Provide the (X, Y) coordinate of the cell's center where the given text is located.  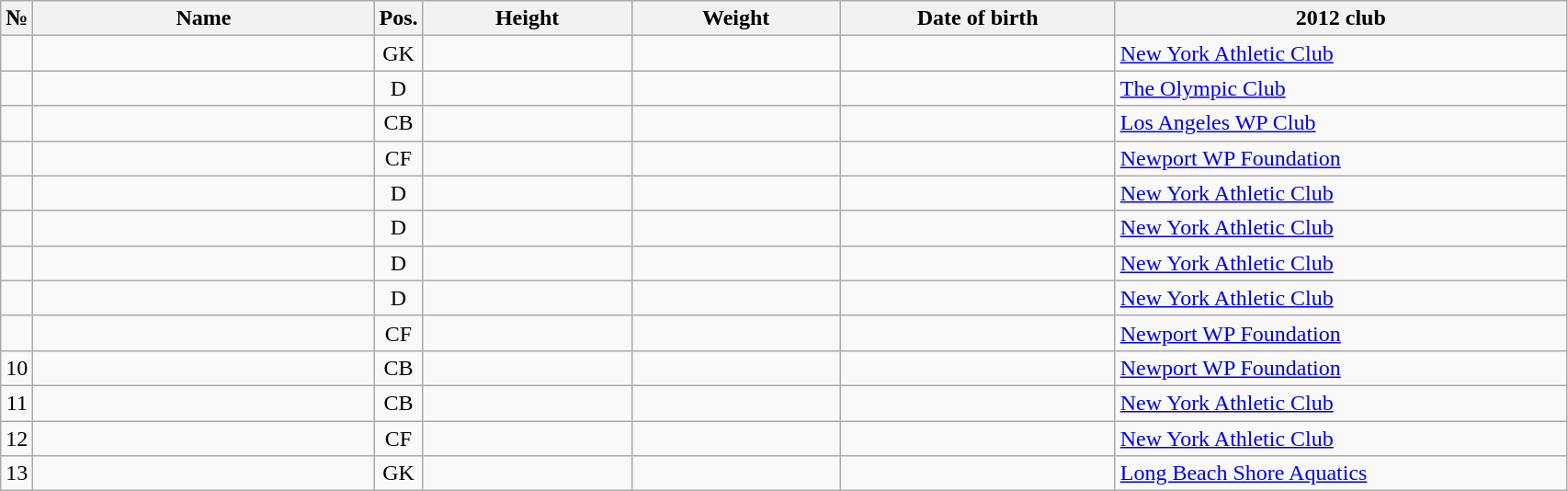
Weight (735, 18)
Name (204, 18)
Date of birth (978, 18)
11 (17, 403)
№ (17, 18)
13 (17, 474)
2012 club (1340, 18)
Pos. (399, 18)
Los Angeles WP Club (1340, 123)
12 (17, 439)
10 (17, 368)
Height (528, 18)
The Olympic Club (1340, 88)
Long Beach Shore Aquatics (1340, 474)
